Identify which cell holds the provided text, then report its (X, Y) central coordinate. 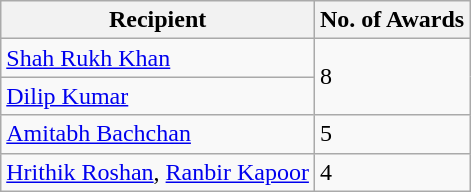
Dilip Kumar (158, 96)
Shah Rukh Khan (158, 58)
4 (392, 172)
5 (392, 134)
Amitabh Bachchan (158, 134)
Recipient (158, 20)
8 (392, 77)
No. of Awards (392, 20)
Hrithik Roshan, Ranbir Kapoor (158, 172)
